Search for the cell housing the specified text and yield its [x, y] center coordinate. 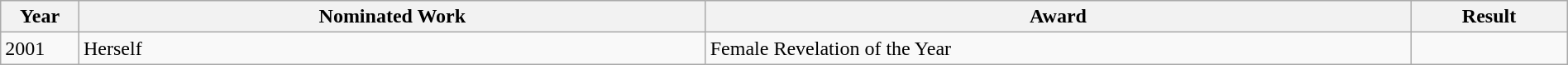
Result [1489, 17]
Female Revelation of the Year [1059, 48]
Nominated Work [392, 17]
Year [40, 17]
Herself [392, 48]
Award [1059, 17]
2001 [40, 48]
